Search for the cell housing the specified text and yield its [x, y] center coordinate. 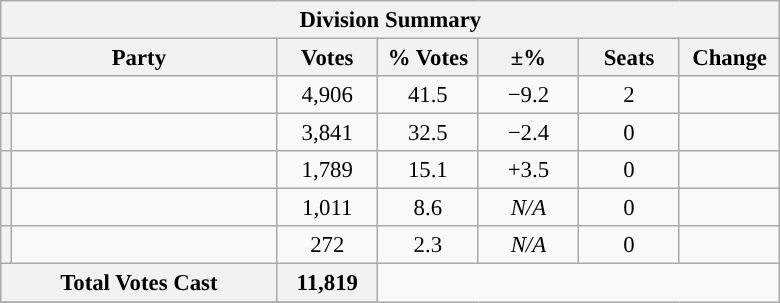
+3.5 [528, 170]
Seats [630, 58]
3,841 [328, 133]
% Votes [428, 58]
±% [528, 58]
272 [328, 245]
−2.4 [528, 133]
Total Votes Cast [139, 283]
Change [730, 58]
Division Summary [390, 20]
11,819 [328, 283]
41.5 [428, 95]
−9.2 [528, 95]
1,011 [328, 208]
Votes [328, 58]
Party [139, 58]
1,789 [328, 170]
4,906 [328, 95]
15.1 [428, 170]
2 [630, 95]
2.3 [428, 245]
32.5 [428, 133]
8.6 [428, 208]
